For the text-containing cell, return its midpoint in (X, Y) coordinate format. 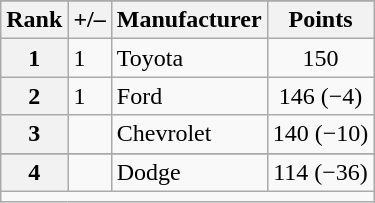
4 (34, 172)
Rank (34, 20)
Dodge (189, 172)
Manufacturer (189, 20)
114 (−36) (320, 172)
Chevrolet (189, 134)
150 (320, 58)
146 (−4) (320, 96)
Ford (189, 96)
Points (320, 20)
2 (34, 96)
+/– (90, 20)
Toyota (189, 58)
140 (−10) (320, 134)
3 (34, 134)
